Locate the cell with the specified text and output its (x, y) center coordinate. 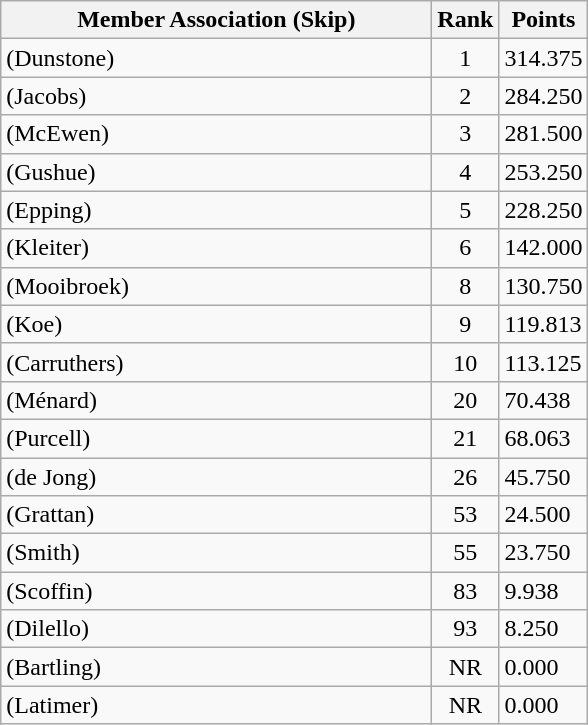
(Koe) (216, 324)
(de Jong) (216, 477)
2 (466, 96)
119.813 (544, 324)
(Dilello) (216, 629)
4 (466, 172)
(Grattan) (216, 515)
228.250 (544, 210)
9 (466, 324)
23.750 (544, 553)
(Jacobs) (216, 96)
(Mooibroek) (216, 286)
55 (466, 553)
113.125 (544, 362)
281.500 (544, 134)
68.063 (544, 438)
Points (544, 20)
10 (466, 362)
(Kleiter) (216, 248)
142.000 (544, 248)
314.375 (544, 58)
Member Association (Skip) (216, 20)
3 (466, 134)
1 (466, 58)
26 (466, 477)
(Latimer) (216, 705)
(Carruthers) (216, 362)
8.250 (544, 629)
(Smith) (216, 553)
(Purcell) (216, 438)
24.500 (544, 515)
(Scoffin) (216, 591)
(Ménard) (216, 400)
6 (466, 248)
9.938 (544, 591)
83 (466, 591)
130.750 (544, 286)
(Dunstone) (216, 58)
8 (466, 286)
70.438 (544, 400)
253.250 (544, 172)
(Epping) (216, 210)
45.750 (544, 477)
(McEwen) (216, 134)
(Gushue) (216, 172)
93 (466, 629)
21 (466, 438)
5 (466, 210)
(Bartling) (216, 667)
Rank (466, 20)
284.250 (544, 96)
53 (466, 515)
20 (466, 400)
